Locate the cell with the specified text and output its (x, y) center coordinate. 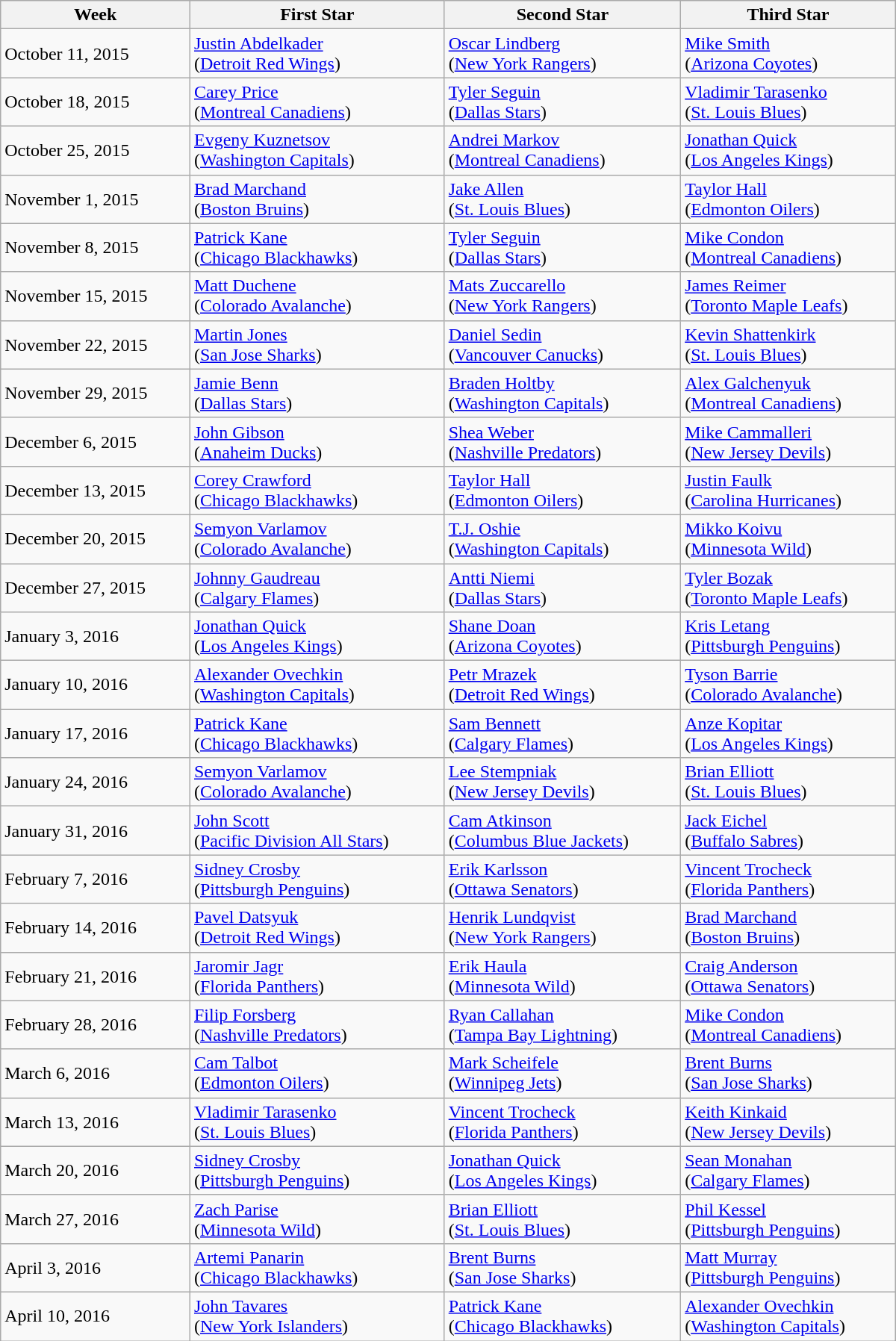
October 18, 2015 (96, 102)
November 8, 2015 (96, 248)
Johnny Gaudreau(Calgary Flames) (317, 587)
T.J. Oshie(Washington Capitals) (562, 539)
Zach Parise(Minnesota Wild) (317, 1219)
Petr Mrazek(Detroit Red Wings) (562, 685)
April 3, 2016 (96, 1268)
Anze Kopitar(Los Angeles Kings) (788, 733)
December 20, 2015 (96, 539)
October 11, 2015 (96, 54)
January 31, 2016 (96, 830)
Filip Forsberg(Nashville Predators) (317, 1024)
Mark Scheifele(Winnipeg Jets) (562, 1074)
Justin Faulk(Carolina Hurricanes) (788, 490)
Matt Murray(Pittsburgh Penguins) (788, 1268)
March 20, 2016 (96, 1171)
Lee Stempniak(New Jersey Devils) (562, 782)
December 6, 2015 (96, 442)
Matt Duchene(Colorado Avalanche) (317, 296)
Mike Cammalleri(New Jersey Devils) (788, 442)
Second Star (562, 15)
Jamie Benn(Dallas Stars) (317, 393)
January 17, 2016 (96, 733)
February 28, 2016 (96, 1024)
Third Star (788, 15)
Braden Holtby(Washington Capitals) (562, 393)
Carey Price(Montreal Canadiens) (317, 102)
Kris Letang(Pittsburgh Penguins) (788, 636)
Craig Anderson(Ottawa Senators) (788, 977)
Jaromir Jagr(Florida Panthers) (317, 977)
Sean Monahan(Calgary Flames) (788, 1171)
Jake Allen(St. Louis Blues) (562, 199)
April 10, 2016 (96, 1316)
Ryan Callahan(Tampa Bay Lightning) (562, 1024)
Erik Haula(Minnesota Wild) (562, 977)
Pavel Datsyuk(Detroit Red Wings) (317, 927)
James Reimer(Toronto Maple Leafs) (788, 296)
February 21, 2016 (96, 977)
Kevin Shattenkirk(St. Louis Blues) (788, 345)
First Star (317, 15)
Sam Bennett(Calgary Flames) (562, 733)
Oscar Lindberg(New York Rangers) (562, 54)
Antti Niemi(Dallas Stars) (562, 587)
March 27, 2016 (96, 1219)
March 6, 2016 (96, 1074)
Phil Kessel(Pittsburgh Penguins) (788, 1219)
Henrik Lundqvist(New York Rangers) (562, 927)
Mike Smith(Arizona Coyotes) (788, 54)
January 3, 2016 (96, 636)
John Scott(Pacific Division All Stars) (317, 830)
Corey Crawford(Chicago Blackhawks) (317, 490)
November 29, 2015 (96, 393)
Cam Talbot(Edmonton Oilers) (317, 1074)
Week (96, 15)
February 7, 2016 (96, 880)
March 13, 2016 (96, 1121)
Artemi Panarin(Chicago Blackhawks) (317, 1268)
December 27, 2015 (96, 587)
Shea Weber(Nashville Predators) (562, 442)
Erik Karlsson(Ottawa Senators) (562, 880)
Daniel Sedin(Vancouver Canucks) (562, 345)
November 22, 2015 (96, 345)
December 13, 2015 (96, 490)
Tyler Bozak(Toronto Maple Leafs) (788, 587)
October 25, 2015 (96, 151)
Tyson Barrie(Colorado Avalanche) (788, 685)
Martin Jones(San Jose Sharks) (317, 345)
Justin Abdelkader(Detroit Red Wings) (317, 54)
January 24, 2016 (96, 782)
Keith Kinkaid(New Jersey Devils) (788, 1121)
February 14, 2016 (96, 927)
January 10, 2016 (96, 685)
Mats Zuccarello(New York Rangers) (562, 296)
Mikko Koivu(Minnesota Wild) (788, 539)
Jack Eichel(Buffalo Sabres) (788, 830)
Shane Doan(Arizona Coyotes) (562, 636)
November 1, 2015 (96, 199)
Cam Atkinson(Columbus Blue Jackets) (562, 830)
Alex Galchenyuk(Montreal Canadiens) (788, 393)
November 15, 2015 (96, 296)
Evgeny Kuznetsov(Washington Capitals) (317, 151)
John Tavares(New York Islanders) (317, 1316)
John Gibson(Anaheim Ducks) (317, 442)
Andrei Markov(Montreal Canadiens) (562, 151)
